Detect which cell encompasses the target text, then output its [x, y] center coordinate. 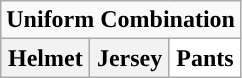
Uniform Combination [121, 20]
Jersey [130, 58]
Pants [204, 58]
Helmet [46, 58]
